Identify which cell holds the provided text, then report its [X, Y] central coordinate. 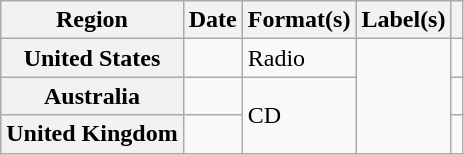
Region [92, 20]
Label(s) [404, 20]
Date [212, 20]
CD [299, 115]
Australia [92, 96]
Format(s) [299, 20]
United States [92, 58]
United Kingdom [92, 134]
Radio [299, 58]
